Detect which cell encompasses the target text, then output its [x, y] center coordinate. 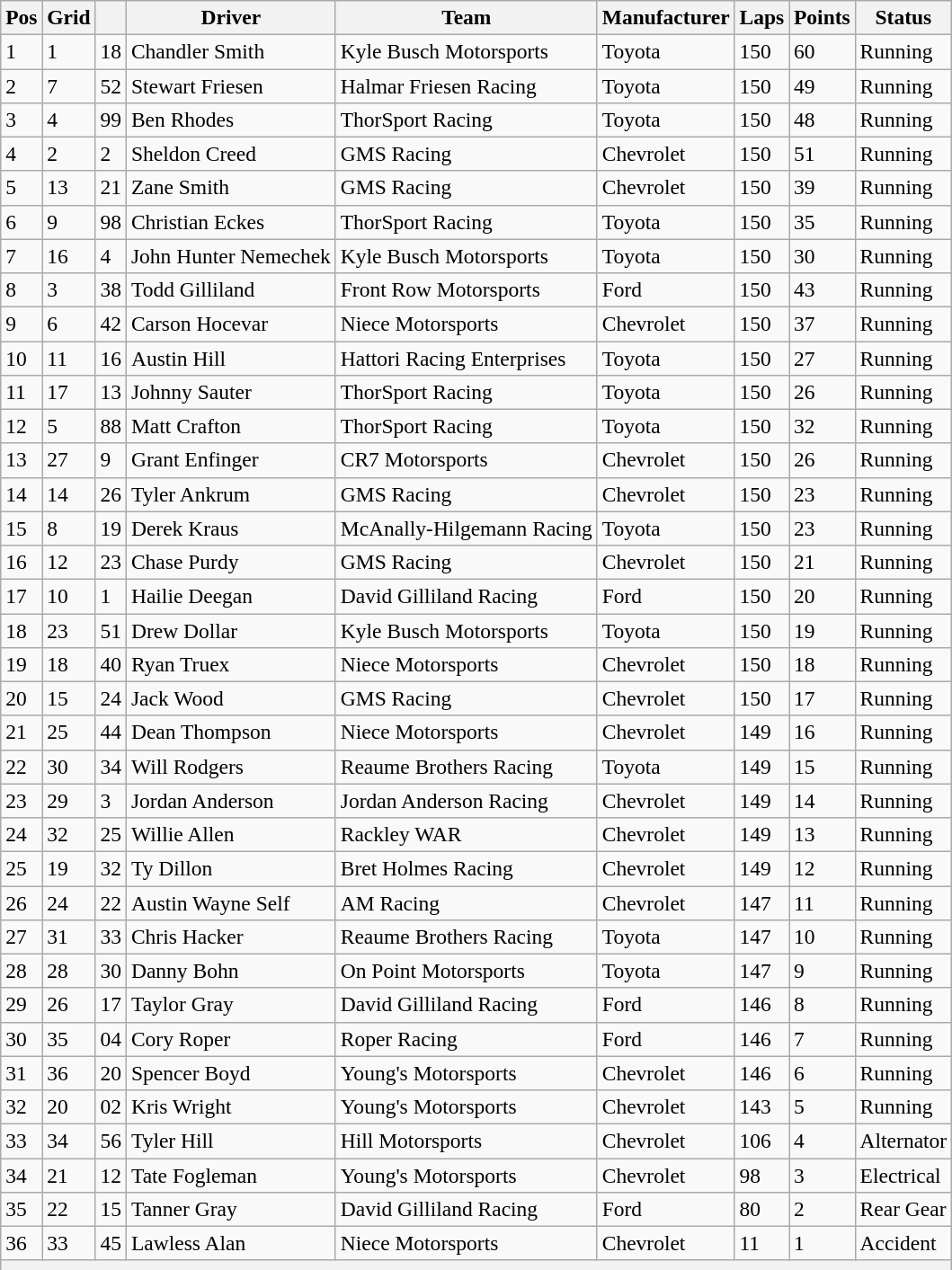
40 [111, 664]
Tanner Gray [230, 1209]
37 [823, 324]
Status [903, 17]
Todd Gilliland [230, 289]
Rear Gear [903, 1209]
Stewart Friesen [230, 85]
48 [823, 120]
Matt Crafton [230, 426]
John Hunter Nemechek [230, 256]
49 [823, 85]
Jack Wood [230, 698]
Hattori Racing Enterprises [466, 358]
Drew Dollar [230, 630]
Chase Purdy [230, 562]
Johnny Sauter [230, 392]
02 [111, 1106]
Tyler Hill [230, 1141]
Bret Holmes Racing [466, 868]
Jordan Anderson Racing [466, 801]
42 [111, 324]
Lawless Alan [230, 1243]
52 [111, 85]
Sheldon Creed [230, 154]
60 [823, 51]
Carson Hocevar [230, 324]
Hailie Deegan [230, 596]
80 [762, 1209]
106 [762, 1141]
143 [762, 1106]
Grid [68, 17]
Driver [230, 17]
Chandler Smith [230, 51]
Willie Allen [230, 834]
Christian Eckes [230, 222]
Kris Wright [230, 1106]
Austin Hill [230, 358]
Ty Dillon [230, 868]
Electrical [903, 1175]
Ben Rhodes [230, 120]
Zane Smith [230, 188]
Manufacturer [665, 17]
Hill Motorsports [466, 1141]
38 [111, 289]
On Point Motorsports [466, 971]
Danny Bohn [230, 971]
Spencer Boyd [230, 1073]
Austin Wayne Self [230, 902]
99 [111, 120]
88 [111, 426]
Laps [762, 17]
McAnally-Hilgemann Racing [466, 528]
Tate Fogleman [230, 1175]
Front Row Motorsports [466, 289]
Jordan Anderson [230, 801]
Derek Kraus [230, 528]
43 [823, 289]
Pos [22, 17]
Will Rodgers [230, 767]
04 [111, 1039]
AM Racing [466, 902]
44 [111, 733]
Team [466, 17]
Rackley WAR [466, 834]
39 [823, 188]
Accident [903, 1243]
56 [111, 1141]
Tyler Ankrum [230, 494]
Ryan Truex [230, 664]
Roper Racing [466, 1039]
45 [111, 1243]
Taylor Gray [230, 1005]
Cory Roper [230, 1039]
Dean Thompson [230, 733]
Points [823, 17]
CR7 Motorsports [466, 460]
Grant Enfinger [230, 460]
Chris Hacker [230, 937]
Alternator [903, 1141]
Halmar Friesen Racing [466, 85]
